Return the [X, Y] coordinate for the center point of the cell that contains the specified text.  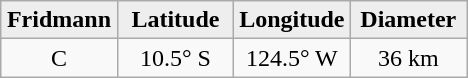
124.5° W [292, 58]
Fridmann [59, 20]
36 km [408, 58]
Longitude [292, 20]
Diameter [408, 20]
Latitude [175, 20]
C [59, 58]
10.5° S [175, 58]
